Locate the cell with the specified text and output its (x, y) center coordinate. 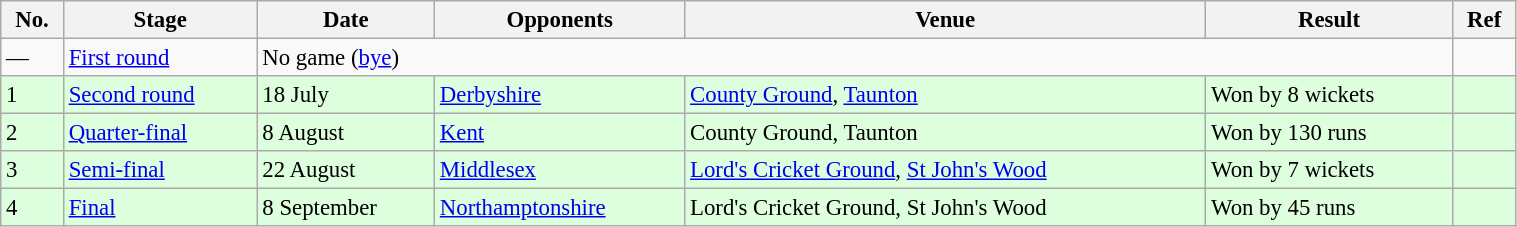
— (32, 58)
No. (32, 20)
Venue (946, 20)
2 (32, 133)
Opponents (560, 20)
Date (346, 20)
1 (32, 95)
3 (32, 170)
Won by 130 runs (1330, 133)
Final (160, 208)
22 August (346, 170)
Ref (1484, 20)
First round (160, 58)
Result (1330, 20)
Kent (560, 133)
Won by 45 runs (1330, 208)
Northamptonshire (560, 208)
4 (32, 208)
Won by 7 wickets (1330, 170)
18 July (346, 95)
8 August (346, 133)
No game (bye) (854, 58)
Second round (160, 95)
Won by 8 wickets (1330, 95)
Quarter-final (160, 133)
Stage (160, 20)
8 September (346, 208)
Derbyshire (560, 95)
Middlesex (560, 170)
Semi-final (160, 170)
